Identify which cell holds the provided text, then report its [X, Y] central coordinate. 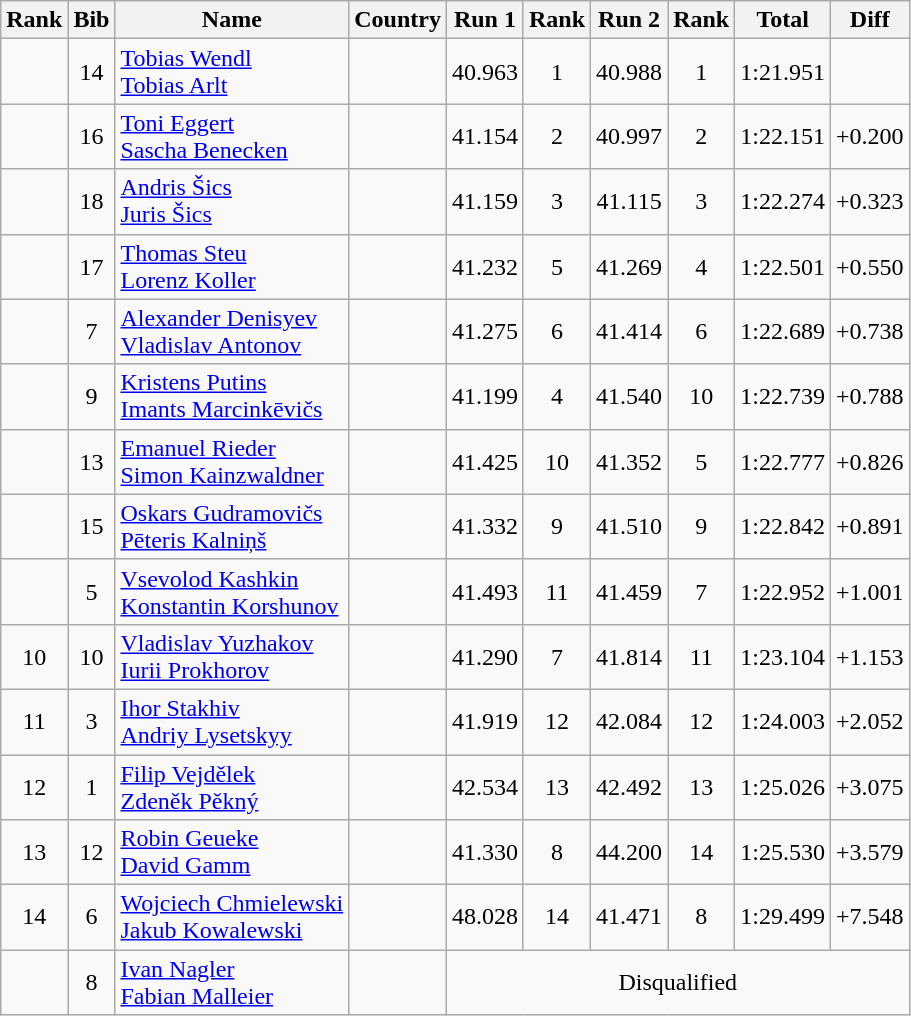
Robin GeuekeDavid Gamm [232, 852]
1:22.842 [783, 526]
Thomas SteuLorenz Koller [232, 266]
41.290 [484, 656]
+0.738 [870, 332]
41.232 [484, 266]
18 [92, 202]
1:22.274 [783, 202]
1:22.689 [783, 332]
40.988 [630, 72]
42.492 [630, 786]
+0.891 [870, 526]
Ivan NaglerFabian Malleier [232, 982]
+0.788 [870, 396]
42.084 [630, 722]
41.275 [484, 332]
Ihor StakhivAndriy Lysetskyy [232, 722]
41.269 [630, 266]
41.159 [484, 202]
Disqualified [678, 982]
41.414 [630, 332]
44.200 [630, 852]
Filip VejdělekZdeněk Pěkný [232, 786]
Run 1 [484, 20]
+0.826 [870, 462]
1:21.951 [783, 72]
Diff [870, 20]
Bib [92, 20]
Name [232, 20]
41.510 [630, 526]
1:22.501 [783, 266]
Country [398, 20]
Toni EggertSascha Benecken [232, 136]
Tobias WendlTobias Arlt [232, 72]
1:22.739 [783, 396]
41.115 [630, 202]
48.028 [484, 918]
1:24.003 [783, 722]
+7.548 [870, 918]
+1.001 [870, 592]
41.352 [630, 462]
40.997 [630, 136]
41.332 [484, 526]
15 [92, 526]
+3.075 [870, 786]
41.199 [484, 396]
Vsevolod KashkinKonstantin Korshunov [232, 592]
Vladislav YuzhakovIurii Prokhorov [232, 656]
Oskars GudramovičsPēteris Kalniņš [232, 526]
Total [783, 20]
1:25.026 [783, 786]
41.493 [484, 592]
40.963 [484, 72]
1:23.104 [783, 656]
Andris ŠicsJuris Šics [232, 202]
Run 2 [630, 20]
1:22.777 [783, 462]
41.471 [630, 918]
1:22.952 [783, 592]
41.154 [484, 136]
41.425 [484, 462]
Emanuel RiederSimon Kainzwaldner [232, 462]
Wojciech ChmielewskiJakub Kowalewski [232, 918]
+0.200 [870, 136]
16 [92, 136]
+0.323 [870, 202]
Alexander DenisyevVladislav Antonov [232, 332]
1:22.151 [783, 136]
+2.052 [870, 722]
Kristens PutinsImants Marcinkēvičs [232, 396]
1:29.499 [783, 918]
+3.579 [870, 852]
41.540 [630, 396]
41.814 [630, 656]
1:25.530 [783, 852]
17 [92, 266]
41.330 [484, 852]
+1.153 [870, 656]
41.919 [484, 722]
42.534 [484, 786]
41.459 [630, 592]
+0.550 [870, 266]
